Return the [x, y] coordinate for the center point of the cell that contains the specified text.  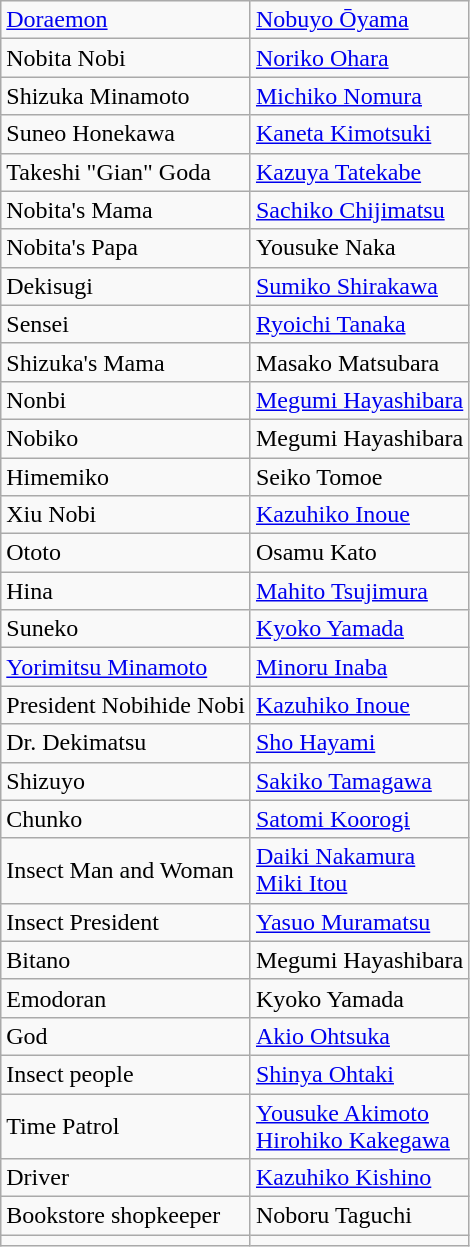
Sho Hayami [359, 743]
Time Patrol [126, 1126]
Suneo Honekawa [126, 134]
Shizuka Minamoto [126, 96]
Insect President [126, 922]
Emodoran [126, 998]
Minoru Inaba [359, 667]
Dekisugi [126, 286]
Kazuhiko Kishino [359, 1178]
Takeshi "Gian" Goda [126, 172]
Nonbi [126, 400]
Nobuyo Ōyama [359, 20]
Noriko Ohara [359, 58]
Masako Matsubara [359, 362]
Insect Man and Woman [126, 870]
Sumiko Shirakawa [359, 286]
Daiki NakamuraMiki Itou [359, 870]
Chunko [126, 819]
Ryoichi Tanaka [359, 324]
Yorimitsu Minamoto [126, 667]
Yousuke Naka [359, 248]
Yasuo Muramatsu [359, 922]
Satomi Koorogi [359, 819]
Sensei [126, 324]
Shizuyo [126, 781]
President Nobihide Nobi [126, 705]
Yousuke AkimotoHirohiko Kakegawa [359, 1126]
Noboru Taguchi [359, 1216]
Kazuya Tatekabe [359, 172]
Bookstore shopkeeper [126, 1216]
Himemiko [126, 477]
Doraemon [126, 20]
Osamu Kato [359, 553]
Sakiko Tamagawa [359, 781]
Nobiko [126, 438]
Shinya Ohtaki [359, 1074]
Ototo [126, 553]
Suneko [126, 629]
Dr. Dekimatsu [126, 743]
Nobita's Mama [126, 210]
God [126, 1036]
Nobita's Papa [126, 248]
Driver [126, 1178]
Michiko Nomura [359, 96]
Xiu Nobi [126, 515]
Nobita Nobi [126, 58]
Mahito Tsujimura [359, 591]
Kaneta Kimotsuki [359, 134]
Seiko Tomoe [359, 477]
Shizuka's Mama [126, 362]
Sachiko Chijimatsu [359, 210]
Akio Ohtsuka [359, 1036]
Insect people [126, 1074]
Hina [126, 591]
Bitano [126, 960]
